Scan for the cell matching the given text and deliver its [x, y] coordinate at center. 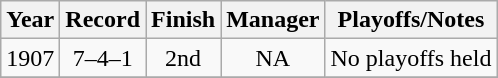
7–4–1 [103, 58]
NA [273, 58]
Finish [184, 20]
Manager [273, 20]
No playoffs held [411, 58]
Record [103, 20]
Playoffs/Notes [411, 20]
Year [30, 20]
1907 [30, 58]
2nd [184, 58]
